Return (X, Y) of the center of cell containing provided text 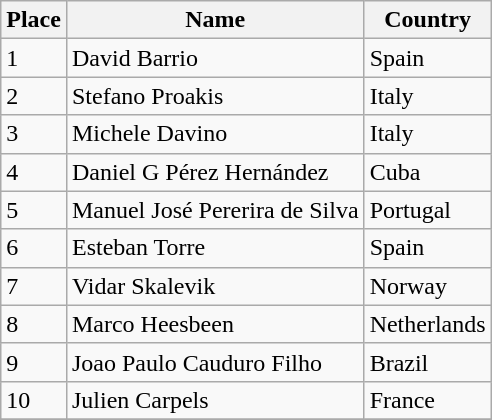
Name (215, 20)
Country (428, 20)
Cuba (428, 172)
9 (34, 362)
Joao Paulo Cauduro Filho (215, 362)
Stefano Proakis (215, 96)
Vidar Skalevik (215, 286)
Michele Davino (215, 134)
Netherlands (428, 324)
France (428, 400)
Manuel José Pererira de Silva (215, 210)
7 (34, 286)
Brazil (428, 362)
2 (34, 96)
Place (34, 20)
Daniel G Pérez Hernández (215, 172)
Norway (428, 286)
Marco Heesbeen (215, 324)
5 (34, 210)
3 (34, 134)
David Barrio (215, 58)
4 (34, 172)
1 (34, 58)
8 (34, 324)
10 (34, 400)
Esteban Torre (215, 248)
Portugal (428, 210)
Julien Carpels (215, 400)
6 (34, 248)
